Output the (X, Y) coordinate of the center of the cell containing the given text.  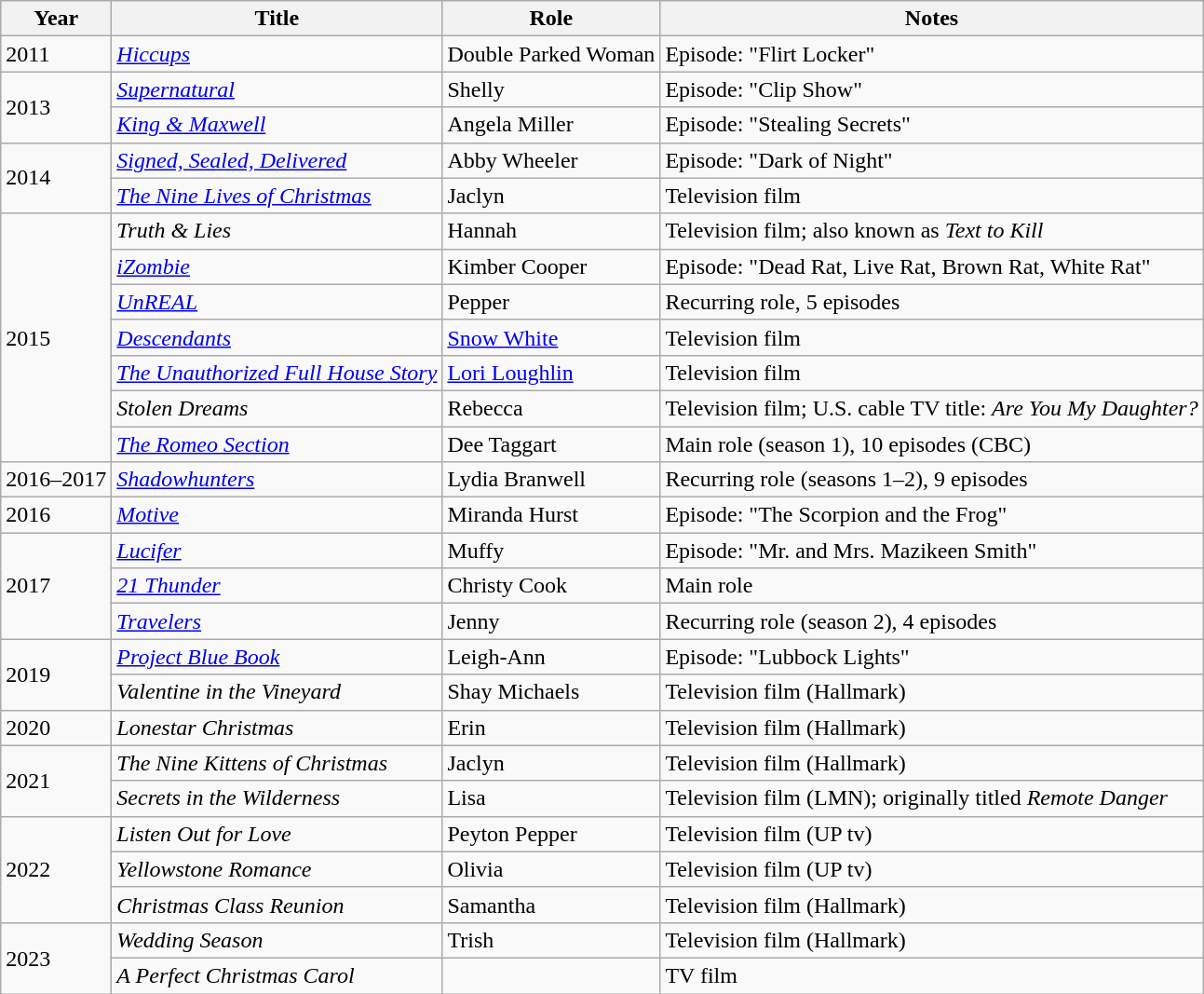
Supernatural (277, 89)
Dee Taggart (551, 444)
Role (551, 19)
Shelly (551, 89)
2013 (56, 107)
Pepper (551, 302)
Episode: "Dead Rat, Live Rat, Brown Rat, White Rat" (931, 266)
Hiccups (277, 54)
2017 (56, 586)
Episode: "Flirt Locker" (931, 54)
Television film; also known as Text to Kill (931, 231)
Erin (551, 728)
Angela Miller (551, 125)
Episode: "Mr. and Mrs. Mazikeen Smith" (931, 551)
Shadowhunters (277, 480)
Main role (season 1), 10 episodes (CBC) (931, 444)
Valentine in the Vineyard (277, 692)
2019 (56, 674)
Recurring role, 5 episodes (931, 302)
2015 (56, 337)
King & Maxwell (277, 125)
Episode: "Lubbock Lights" (931, 657)
iZombie (277, 266)
2011 (56, 54)
Motive (277, 515)
Television film (LMN); originally titled Remote Danger (931, 798)
Kimber Cooper (551, 266)
Title (277, 19)
Wedding Season (277, 940)
Recurring role (seasons 1–2), 9 episodes (931, 480)
Episode: "Dark of Night" (931, 160)
Abby Wheeler (551, 160)
Year (56, 19)
TV film (931, 975)
Muffy (551, 551)
Miranda Hurst (551, 515)
Yellowstone Romance (277, 869)
2016 (56, 515)
Descendants (277, 337)
Hannah (551, 231)
Olivia (551, 869)
Truth & Lies (277, 231)
The Unauthorized Full House Story (277, 373)
Peyton Pepper (551, 834)
2022 (56, 869)
Shay Michaels (551, 692)
Television film; U.S. cable TV title: Are You My Daughter? (931, 408)
Snow White (551, 337)
Signed, Sealed, Delivered (277, 160)
Stolen Dreams (277, 408)
2020 (56, 728)
Samantha (551, 905)
Recurring role (season 2), 4 episodes (931, 621)
A Perfect Christmas Carol (277, 975)
Lori Loughlin (551, 373)
Secrets in the Wilderness (277, 798)
Travelers (277, 621)
Main role (931, 586)
Episode: "Stealing Secrets" (931, 125)
Lonestar Christmas (277, 728)
2021 (56, 781)
Rebecca (551, 408)
The Nine Lives of Christmas (277, 196)
Lydia Branwell (551, 480)
Notes (931, 19)
Lucifer (277, 551)
Lisa (551, 798)
Christmas Class Reunion (277, 905)
21 Thunder (277, 586)
2023 (56, 958)
Trish (551, 940)
Listen Out for Love (277, 834)
Leigh-Ann (551, 657)
Project Blue Book (277, 657)
2016–2017 (56, 480)
The Nine Kittens of Christmas (277, 763)
Christy Cook (551, 586)
The Romeo Section (277, 444)
Episode: "Clip Show" (931, 89)
Double Parked Woman (551, 54)
Episode: "The Scorpion and the Frog" (931, 515)
UnREAL (277, 302)
2014 (56, 178)
Jenny (551, 621)
